Output the [x, y] coordinate of the center of the cell containing the given text.  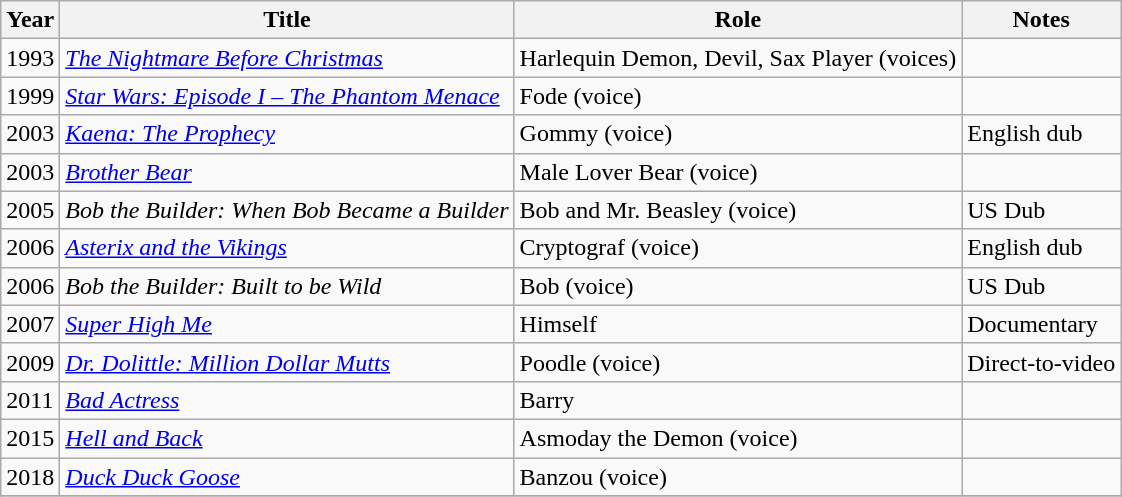
Duck Duck Goose [287, 477]
Documentary [1042, 324]
Bob and Mr. Beasley (voice) [738, 210]
Direct-to-video [1042, 362]
Hell and Back [287, 438]
Barry [738, 400]
Poodle (voice) [738, 362]
Role [738, 20]
Title [287, 20]
2018 [30, 477]
Super High Me [287, 324]
Notes [1042, 20]
2005 [30, 210]
Male Lover Bear (voice) [738, 172]
Himself [738, 324]
Dr. Dolittle: Million Dollar Mutts [287, 362]
Star Wars: Episode I – The Phantom Menace [287, 96]
2009 [30, 362]
2011 [30, 400]
1999 [30, 96]
Harlequin Demon, Devil, Sax Player (voices) [738, 58]
Bad Actress [287, 400]
Banzou (voice) [738, 477]
Cryptograf (voice) [738, 248]
Bob (voice) [738, 286]
Bob the Builder: When Bob Became a Builder [287, 210]
Asmoday the Demon (voice) [738, 438]
1993 [30, 58]
Fode (voice) [738, 96]
The Nightmare Before Christmas [287, 58]
Brother Bear [287, 172]
Bob the Builder: Built to be Wild [287, 286]
Kaena: The Prophecy [287, 134]
Year [30, 20]
2015 [30, 438]
Asterix and the Vikings [287, 248]
2007 [30, 324]
Gommy (voice) [738, 134]
